Pinpoint the cell where the given text exists, returning its [X, Y] midpoint coordinate. 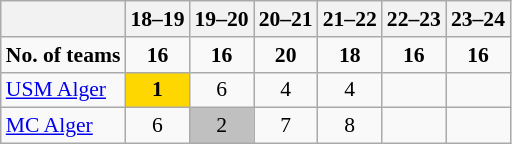
USM Alger [64, 90]
19–20 [221, 19]
MC Alger [64, 126]
8 [350, 126]
18 [350, 55]
20 [286, 55]
7 [286, 126]
22–23 [414, 19]
No. of teams [64, 55]
23–24 [478, 19]
21–22 [350, 19]
18–19 [157, 19]
1 [157, 90]
2 [221, 126]
20–21 [286, 19]
